Locate the cell with the specified text and output its [X, Y] center coordinate. 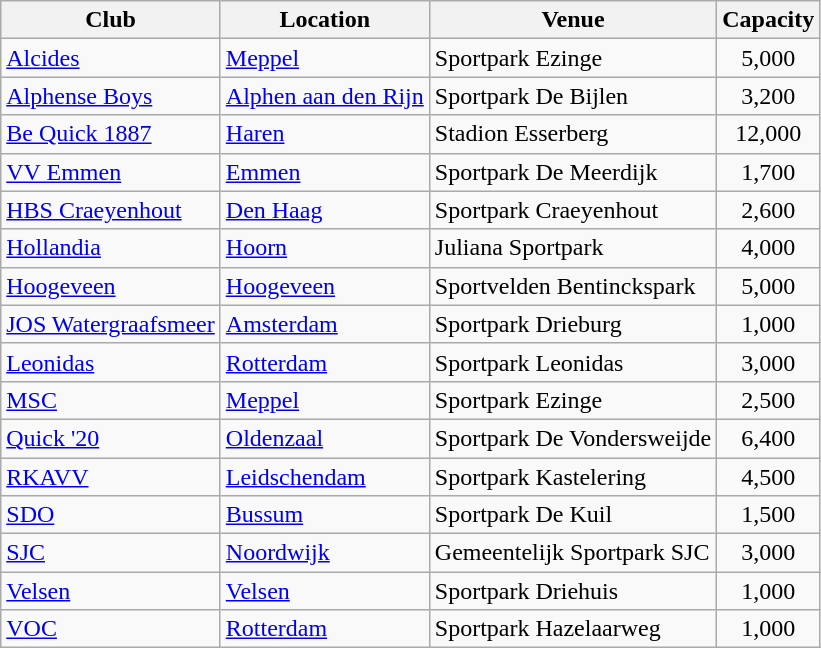
Den Haag [324, 210]
VOC [111, 629]
Club [111, 20]
Location [324, 20]
Stadion Esserberg [572, 134]
1,700 [768, 172]
Juliana Sportpark [572, 248]
MSC [111, 400]
Sportpark De Meerdijk [572, 172]
1,500 [768, 515]
Noordwijk [324, 553]
Capacity [768, 20]
Alphen aan den Rijn [324, 96]
Hoorn [324, 248]
6,400 [768, 438]
4,500 [768, 477]
Sportpark Craeyenhout [572, 210]
Sportpark De Vondersweijde [572, 438]
2,500 [768, 400]
4,000 [768, 248]
Alcides [111, 58]
12,000 [768, 134]
Venue [572, 20]
Emmen [324, 172]
Leonidas [111, 362]
Gemeentelijk Sportpark SJC [572, 553]
Sportvelden Bentinckspark [572, 286]
Sportpark Leonidas [572, 362]
SDO [111, 515]
Sportpark Kastelering [572, 477]
Leidschendam [324, 477]
Sportpark Hazelaarweg [572, 629]
Oldenzaal [324, 438]
Sportpark Driehuis [572, 591]
2,600 [768, 210]
Be Quick 1887 [111, 134]
Sportpark De Bijlen [572, 96]
Alphense Boys [111, 96]
VV Emmen [111, 172]
Quick '20 [111, 438]
RKAVV [111, 477]
JOS Watergraafsmeer [111, 324]
Hollandia [111, 248]
Sportpark De Kuil [572, 515]
Amsterdam [324, 324]
Bussum [324, 515]
Sportpark Drieburg [572, 324]
3,200 [768, 96]
HBS Craeyenhout [111, 210]
SJC [111, 553]
Haren [324, 134]
